Detect which cell encompasses the target text, then output its (X, Y) center coordinate. 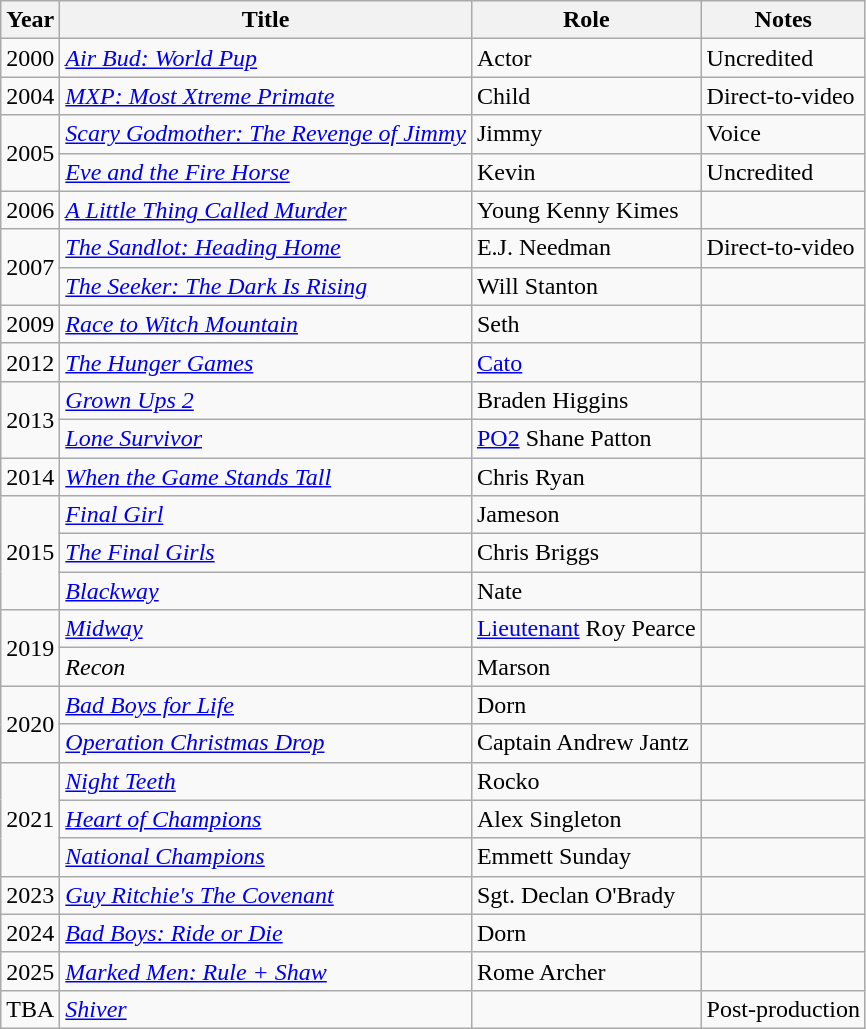
Recon (266, 667)
2024 (30, 933)
Year (30, 20)
Midway (266, 629)
Child (586, 96)
Role (586, 20)
2007 (30, 267)
2020 (30, 724)
Rome Archer (586, 971)
2012 (30, 362)
Young Kenny Kimes (586, 210)
Chris Ryan (586, 477)
Voice (783, 134)
Final Girl (266, 515)
2023 (30, 895)
The Hunger Games (266, 362)
2019 (30, 648)
Cato (586, 362)
Bad Boys: Ride or Die (266, 933)
Night Teeth (266, 781)
Grown Ups 2 (266, 400)
2014 (30, 477)
Lieutenant Roy Pearce (586, 629)
Seth (586, 324)
National Champions (266, 857)
Actor (586, 58)
2021 (30, 819)
A Little Thing Called Murder (266, 210)
Emmett Sunday (586, 857)
TBA (30, 1009)
MXP: Most Xtreme Primate (266, 96)
Lone Survivor (266, 438)
The Sandlot: Heading Home (266, 248)
Captain Andrew Jantz (586, 743)
2006 (30, 210)
The Final Girls (266, 553)
2005 (30, 153)
Eve and the Fire Horse (266, 172)
Title (266, 20)
The Seeker: The Dark Is Rising (266, 286)
Rocko (586, 781)
Bad Boys for Life (266, 705)
Notes (783, 20)
Race to Witch Mountain (266, 324)
2000 (30, 58)
Chris Briggs (586, 553)
2015 (30, 553)
Post-production (783, 1009)
Blackway (266, 591)
Marson (586, 667)
Heart of Champions (266, 819)
Shiver (266, 1009)
Braden Higgins (586, 400)
Scary Godmother: The Revenge of Jimmy (266, 134)
When the Game Stands Tall (266, 477)
Operation Christmas Drop (266, 743)
E.J. Needman (586, 248)
PO2 Shane Patton (586, 438)
2009 (30, 324)
Jameson (586, 515)
2025 (30, 971)
2013 (30, 419)
Nate (586, 591)
Kevin (586, 172)
Marked Men: Rule + Shaw (266, 971)
Will Stanton (586, 286)
Guy Ritchie's The Covenant (266, 895)
Sgt. Declan O'Brady (586, 895)
Jimmy (586, 134)
Alex Singleton (586, 819)
2004 (30, 96)
Air Bud: World Pup (266, 58)
